Return [x, y] of the center of cell containing provided text 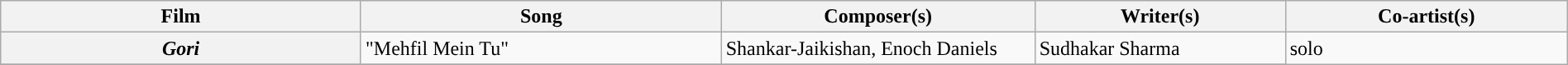
Writer(s) [1159, 17]
"Mehfil Mein Tu" [541, 48]
Film [181, 17]
Shankar-Jaikishan, Enoch Daniels [878, 48]
Song [541, 17]
solo [1426, 48]
Composer(s) [878, 17]
Sudhakar Sharma [1159, 48]
Gori [181, 48]
Co-artist(s) [1426, 17]
